Pinpoint the cell where the given text exists, returning its (X, Y) midpoint coordinate. 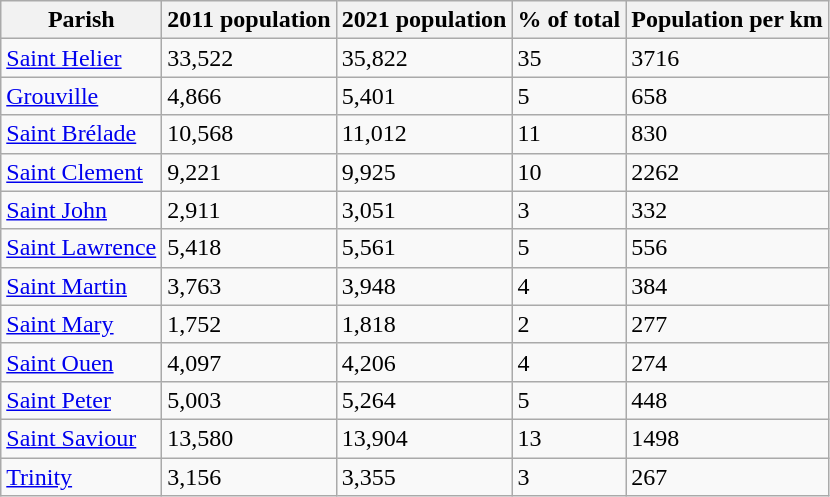
4,866 (249, 96)
2,911 (249, 210)
3,156 (249, 477)
11 (569, 134)
Saint Brélade (82, 134)
2 (569, 324)
830 (728, 134)
Saint Lawrence (82, 248)
4,206 (424, 362)
Trinity (82, 477)
3,948 (424, 286)
Saint Clement (82, 172)
33,522 (249, 58)
277 (728, 324)
9,221 (249, 172)
5,264 (424, 400)
1,818 (424, 324)
10,568 (249, 134)
5,003 (249, 400)
274 (728, 362)
13,904 (424, 438)
9,925 (424, 172)
3,355 (424, 477)
267 (728, 477)
11,012 (424, 134)
2262 (728, 172)
3,763 (249, 286)
5,561 (424, 248)
448 (728, 400)
Saint Mary (82, 324)
332 (728, 210)
1,752 (249, 324)
Saint Helier (82, 58)
Saint Martin (82, 286)
35,822 (424, 58)
Grouville (82, 96)
Parish (82, 20)
13,580 (249, 438)
10 (569, 172)
35 (569, 58)
4,097 (249, 362)
5,401 (424, 96)
1498 (728, 438)
Saint Saviour (82, 438)
Saint Ouen (82, 362)
658 (728, 96)
Saint Peter (82, 400)
13 (569, 438)
3716 (728, 58)
Saint John (82, 210)
2021 population (424, 20)
556 (728, 248)
3,051 (424, 210)
2011 population (249, 20)
5,418 (249, 248)
% of total (569, 20)
384 (728, 286)
Population per km (728, 20)
